Scan for the cell matching the given text and deliver its [X, Y] coordinate at center. 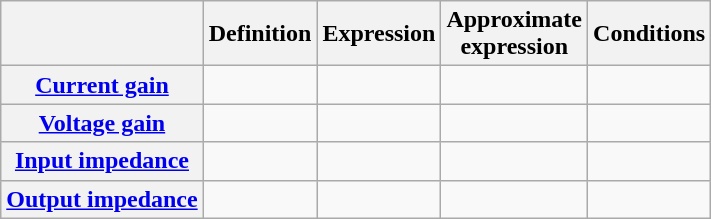
Definition [260, 34]
Current gain [102, 85]
Approximate expression [514, 34]
Output impedance [102, 199]
Conditions [650, 34]
Input impedance [102, 161]
Voltage gain [102, 123]
Expression [379, 34]
